Capture the cell that displays the provided text and extract its [x, y] central coordinate. 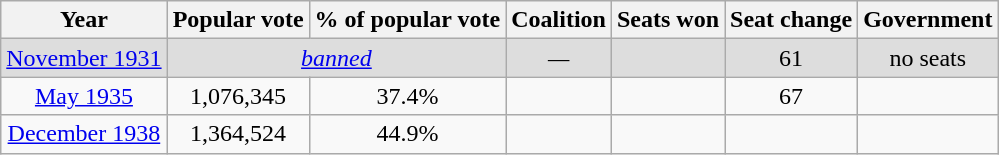
67 [792, 96]
Seats won [668, 20]
Popular vote [238, 20]
November 1931 [84, 58]
% of popular vote [408, 20]
no seats [928, 58]
banned [336, 58]
— [559, 58]
61 [792, 58]
37.4% [408, 96]
Government [928, 20]
Seat change [792, 20]
Coalition [559, 20]
December 1938 [84, 134]
1,076,345 [238, 96]
Year [84, 20]
May 1935 [84, 96]
1,364,524 [238, 134]
44.9% [408, 134]
